Find where the given text appears and provide that cell's center as (X, Y) coordinate. 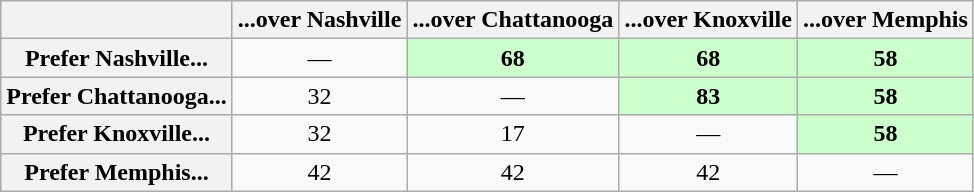
Prefer Memphis... (116, 172)
...over Nashville (320, 20)
...over Knoxville (708, 20)
Prefer Nashville... (116, 58)
Prefer Chattanooga... (116, 96)
...over Chattanooga (513, 20)
Prefer Knoxville... (116, 134)
...over Memphis (885, 20)
83 (708, 96)
17 (513, 134)
